Identify which cell holds the provided text, then report its [x, y] central coordinate. 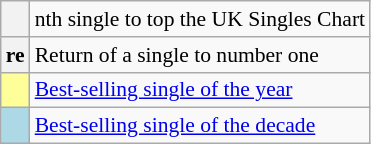
nth single to top the UK Singles Chart [200, 19]
re [16, 55]
Best-selling single of the decade [200, 126]
Return of a single to number one [200, 55]
Best-selling single of the year [200, 90]
